Output the (x, y) coordinate of the center of the cell containing the given text.  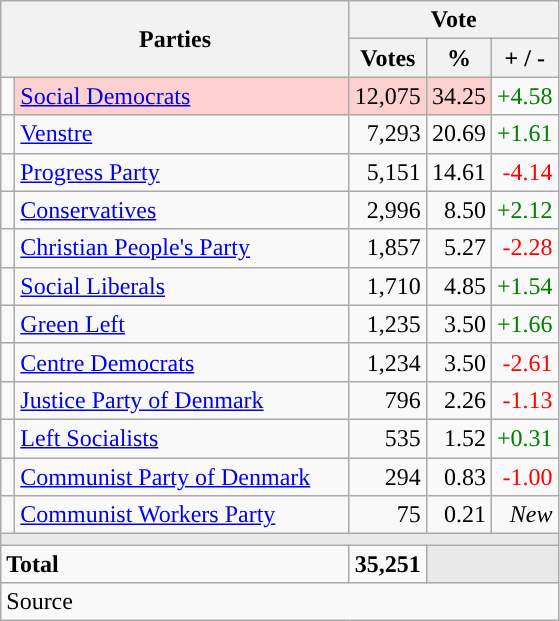
1,235 (388, 324)
0.21 (458, 515)
+0.31 (524, 438)
Parties (176, 39)
Left Socialists (182, 438)
Christian People's Party (182, 248)
Votes (388, 58)
8.50 (458, 210)
+4.58 (524, 96)
Social Democrats (182, 96)
Progress Party (182, 172)
+1.66 (524, 324)
Source (280, 602)
4.85 (458, 286)
Social Liberals (182, 286)
1,857 (388, 248)
Vote (454, 20)
796 (388, 400)
Justice Party of Denmark (182, 400)
-2.28 (524, 248)
Venstre (182, 134)
-2.61 (524, 362)
294 (388, 477)
14.61 (458, 172)
7,293 (388, 134)
1,710 (388, 286)
+1.54 (524, 286)
-1.00 (524, 477)
35,251 (388, 564)
75 (388, 515)
34.25 (458, 96)
Communist Workers Party (182, 515)
2,996 (388, 210)
2.26 (458, 400)
Green Left (182, 324)
5,151 (388, 172)
Total (176, 564)
-1.13 (524, 400)
20.69 (458, 134)
% (458, 58)
12,075 (388, 96)
-4.14 (524, 172)
Communist Party of Denmark (182, 477)
+1.61 (524, 134)
Conservatives (182, 210)
+2.12 (524, 210)
Centre Democrats (182, 362)
535 (388, 438)
+ / - (524, 58)
New (524, 515)
1.52 (458, 438)
0.83 (458, 477)
5.27 (458, 248)
1,234 (388, 362)
